Extract the [x, y] coordinate from the center of the cell holding the provided text.  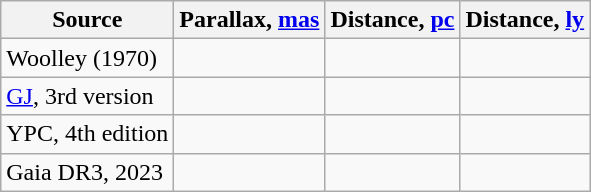
Parallax, mas [250, 20]
GJ, 3rd version [88, 96]
YPC, 4th edition [88, 134]
Woolley (1970) [88, 58]
Source [88, 20]
Distance, ly [525, 20]
Distance, pc [392, 20]
Gaia DR3, 2023 [88, 172]
